Output the [x, y] coordinate of the center of the cell containing the given text.  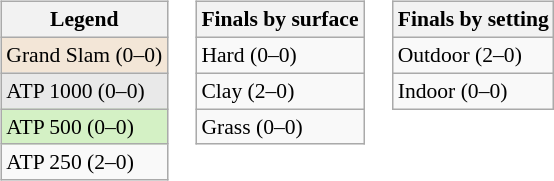
Legend [84, 20]
Grass (0–0) [280, 127]
Finals by surface [280, 20]
Outdoor (2–0) [474, 55]
ATP 500 (0–0) [84, 127]
Finals by setting [474, 20]
Clay (2–0) [280, 91]
ATP 1000 (0–0) [84, 91]
ATP 250 (2–0) [84, 162]
Hard (0–0) [280, 55]
Indoor (0–0) [474, 91]
Grand Slam (0–0) [84, 55]
